Pinpoint the cell where the given text exists, returning its [X, Y] midpoint coordinate. 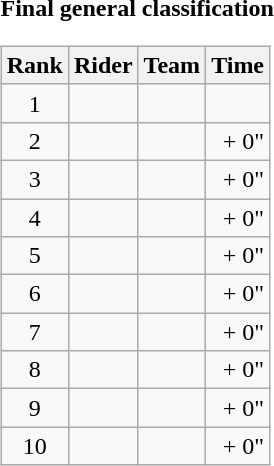
Rider [103, 65]
4 [34, 217]
Rank [34, 65]
2 [34, 141]
9 [34, 408]
Time [238, 65]
Team [172, 65]
5 [34, 256]
10 [34, 446]
1 [34, 103]
8 [34, 370]
3 [34, 179]
6 [34, 294]
7 [34, 332]
